Scan for the cell matching the given text and deliver its [x, y] coordinate at center. 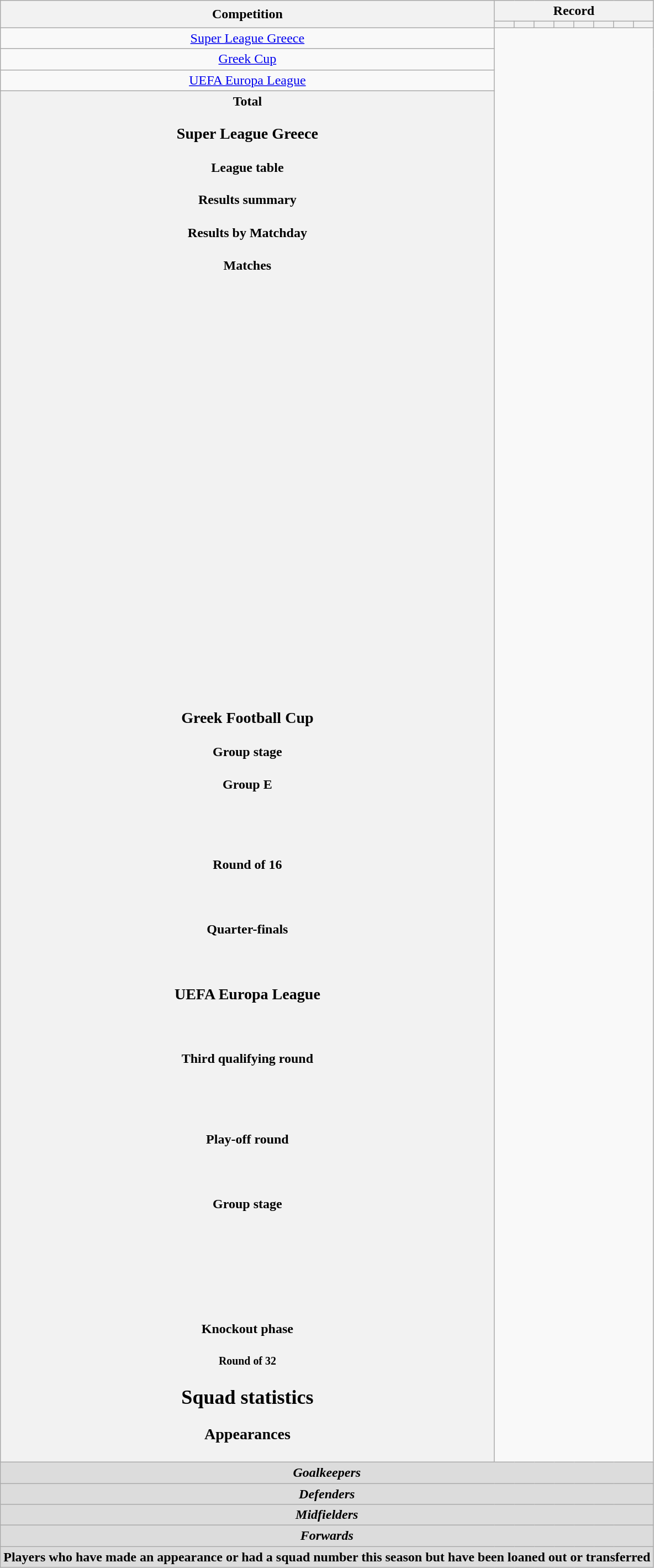
Record [574, 11]
Players who have made an appearance or had a squad number this season but have been loaned out or transferred [327, 1557]
Competition [247, 14]
Midfielders [327, 1515]
UEFA Europa League [247, 80]
Goalkeepers [327, 1472]
Forwards [327, 1536]
Greek Cup [247, 59]
Super League Greece [247, 38]
Defenders [327, 1494]
